Capture the cell that displays the provided text and extract its [X, Y] central coordinate. 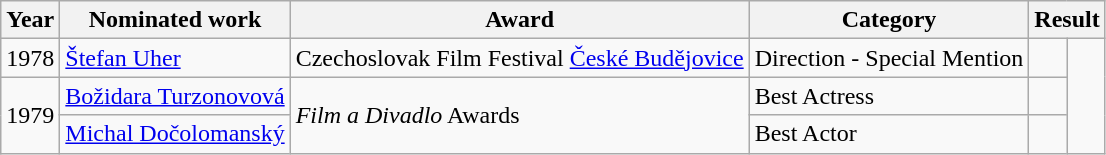
Film a Divadlo Awards [520, 115]
Božidara Turzonovová [175, 96]
Award [520, 20]
Result [1067, 20]
Year [30, 20]
Category [889, 20]
Best Actor [889, 134]
1979 [30, 115]
Czechoslovak Film Festival České Budějovice [520, 58]
1978 [30, 58]
Štefan Uher [175, 58]
Nominated work [175, 20]
Direction - Special Mention [889, 58]
Best Actress [889, 96]
Michal Dočolomanský [175, 134]
